Pinpoint the cell where the given text exists, returning its [X, Y] midpoint coordinate. 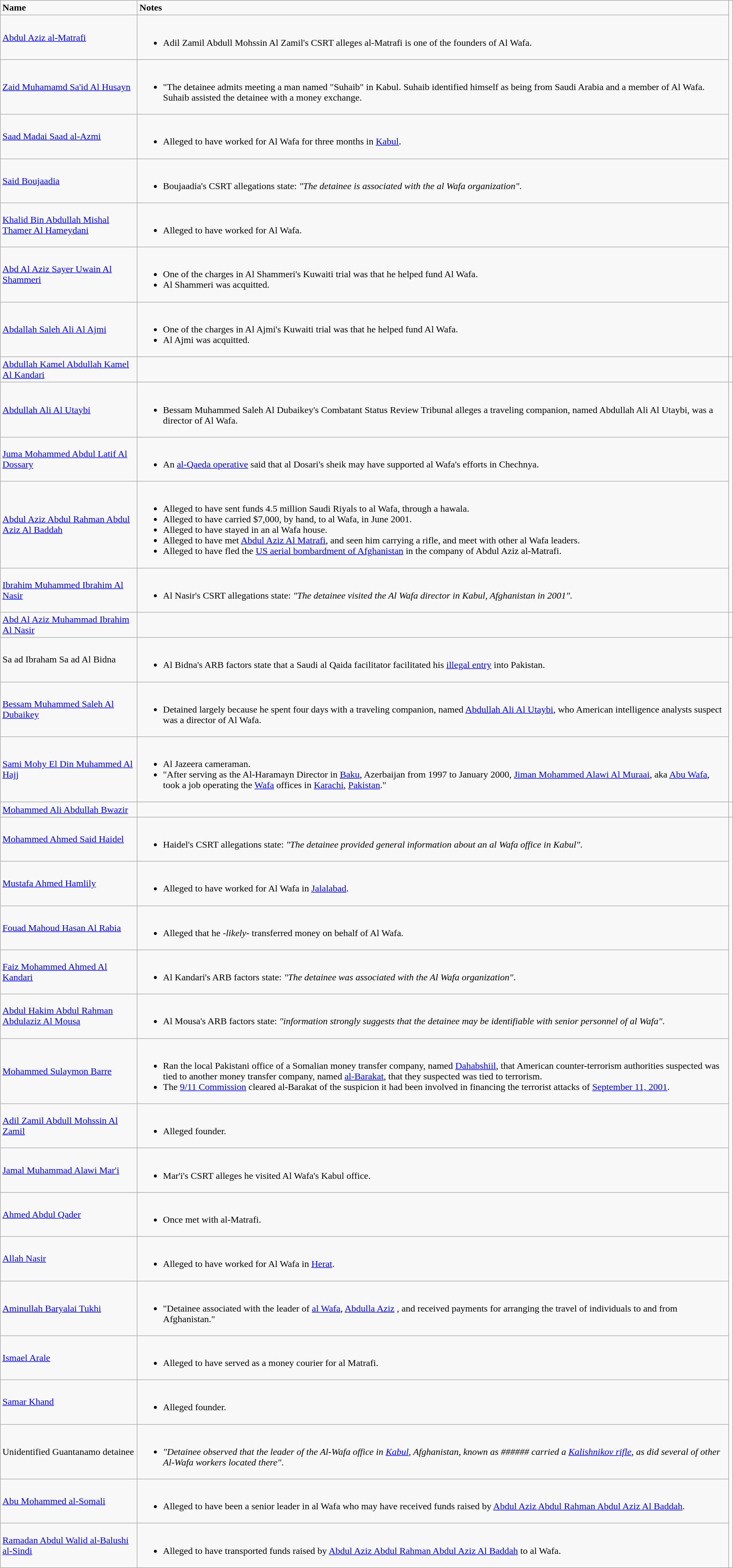
Saad Madai Saad al-Azmi [69, 136]
Alleged to have transported funds raised by Abdul Aziz Abdul Rahman Abdul Aziz Al Baddah to al Wafa. [433, 1546]
Ahmed Abdul Qader [69, 1214]
Fouad Mahoud Hasan Al Rabia [69, 928]
Jamal Muhammad Alawi Mar'i [69, 1170]
Ibrahim Muhammed Ibrahim Al Nasir [69, 590]
Abd Al Aziz Muhammad Ibrahim Al Nasir [69, 625]
Adil Zamil Abdull Mohssin Al Zamil [69, 1126]
Name [69, 8]
Aminullah Baryalai Tukhi [69, 1308]
Adil Zamil Abdull Mohssin Al Zamil's CSRT alleges al-Matrafi is one of the founders of Al Wafa. [433, 38]
Mar'i's CSRT alleges he visited Al Wafa's Kabul office. [433, 1170]
Alleged to have worked for Al Wafa for three months in Kabul. [433, 136]
Alleged to have worked for Al Wafa in Jalalabad. [433, 883]
One of the charges in Al Ajmi's Kuwaiti trial was that he helped fund Al Wafa.Al Ajmi was acquitted. [433, 329]
An al-Qaeda operative said that al Dosari's sheik may have supported al Wafa's efforts in Chechnya. [433, 459]
Mohammed Sulaymon Barre [69, 1071]
Alleged that he -likely- transferred money on behalf of Al Wafa. [433, 928]
Abdullah Kamel Abdullah Kamel Al Kandari [69, 370]
Samar Khand [69, 1402]
Haidel's CSRT allegations state: "The detainee provided general information about an al Wafa office in Kabul". [433, 839]
Unidentified Guantanamo detainee [69, 1452]
Sa ad Ibraham Sa ad Al Bidna [69, 660]
Allah Nasir [69, 1258]
Mustafa Ahmed Hamlily [69, 883]
Abdallah Saleh Ali Al Ajmi [69, 329]
Ismael Arale [69, 1358]
Faiz Mohammed Ahmed Al Kandari [69, 972]
Once met with al-Matrafi. [433, 1214]
Said Boujaadia [69, 181]
Bessam Muhammed Saleh Al Dubaikey [69, 709]
Alleged to have been a senior leader in al Wafa who may have received funds raised by Abdul Aziz Abdul Rahman Abdul Aziz Al Baddah. [433, 1501]
Sami Mohy El Din Muhammed Al Hajj [69, 770]
Juma Mohammed Abdul Latif Al Dossary [69, 459]
Zaid Muhamamd Sa'id Al Husayn [69, 87]
Mohammed Ali Abdullah Bwazir [69, 810]
Al Bidna's ARB factors state that a Saudi al Qaida facilitator facilitated his illegal entry into Pakistan. [433, 660]
Mohammed Ahmed Said Haidel [69, 839]
Notes [433, 8]
Alleged to have served as a money courier for al Matrafi. [433, 1358]
Abdullah Ali Al Utaybi [69, 410]
Al Nasir's CSRT allegations state: "The detainee visited the Al Wafa director in Kabul, Afghanistan in 2001". [433, 590]
Abdul Aziz al-Matrafi [69, 38]
Abdul Hakim Abdul Rahman Abdulaziz Al Mousa [69, 1016]
Boujaadia's CSRT allegations state: "The detainee is associated with the al Wafa organization". [433, 181]
Ramadan Abdul Walid al-Balushi al-Sindi [69, 1546]
One of the charges in Al Shammeri's Kuwaiti trial was that he helped fund Al Wafa.Al Shammeri was acquitted. [433, 274]
Alleged to have worked for Al Wafa. [433, 225]
Abu Mohammed al-Somali [69, 1501]
Abdul Aziz Abdul Rahman Abdul Aziz Al Baddah [69, 525]
Khalid Bin Abdullah Mishal Thamer Al Hameydani [69, 225]
Al Kandari's ARB factors state: "The detainee was associated with the Al Wafa organization". [433, 972]
Abd Al Aziz Sayer Uwain Al Shammeri [69, 274]
Al Mousa's ARB factors state: "information strongly suggests that the detainee may be identifiable with senior personnel of al Wafa". [433, 1016]
Alleged to have worked for Al Wafa in Herat. [433, 1258]
